Locate the cell with the specified text and output its (x, y) center coordinate. 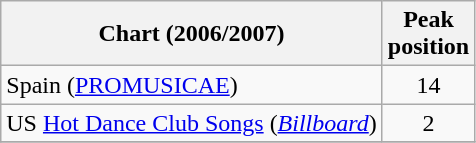
US Hot Dance Club Songs (Billboard) (192, 123)
14 (428, 85)
Chart (2006/2007) (192, 34)
Spain (PROMUSICAE) (192, 85)
2 (428, 123)
Peakposition (428, 34)
